For the text-containing cell, return its midpoint in (x, y) coordinate format. 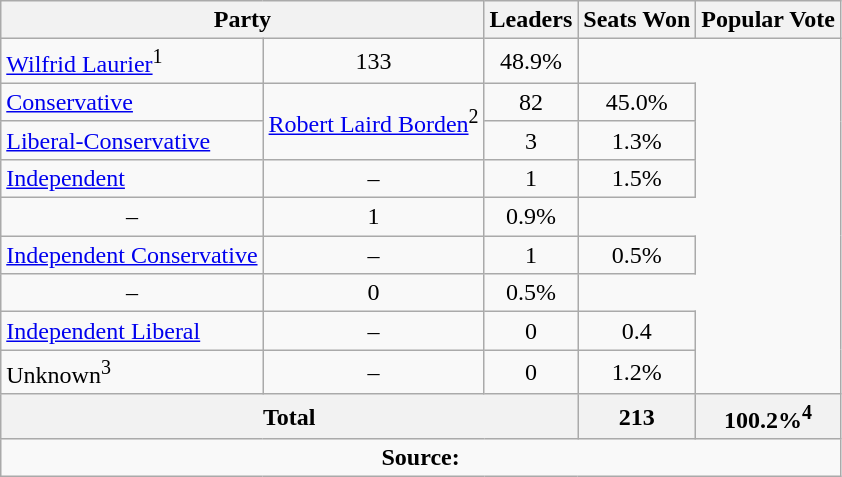
Independent Liberal (132, 331)
Seats Won (637, 20)
Source: (421, 458)
Robert Laird Borden2 (374, 121)
1.5% (637, 178)
1.3% (637, 140)
213 (637, 416)
Total (290, 416)
100.2%4 (768, 416)
3 (531, 140)
0.4 (637, 331)
45.0% (637, 102)
82 (531, 102)
1.2% (637, 372)
Party (242, 20)
Unknown3 (132, 372)
Wilfrid Laurier1 (132, 62)
0.9% (531, 217)
48.9% (531, 62)
Conservative (132, 102)
Leaders (531, 20)
133 (374, 62)
Independent (132, 178)
Popular Vote (768, 20)
Liberal-Conservative (132, 140)
Independent Conservative (132, 255)
